Output the (x, y) coordinate of the center of the cell containing the given text.  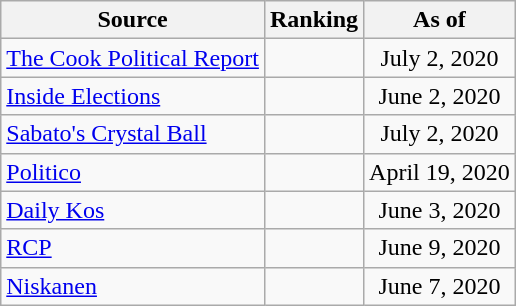
June 3, 2020 (440, 210)
Inside Elections (133, 96)
Sabato's Crystal Ball (133, 134)
RCP (133, 248)
Daily Kos (133, 210)
The Cook Political Report (133, 58)
As of (440, 20)
Politico (133, 172)
April 19, 2020 (440, 172)
June 9, 2020 (440, 248)
Source (133, 20)
June 2, 2020 (440, 96)
Ranking (314, 20)
Niskanen (133, 286)
June 7, 2020 (440, 286)
